Provide the [x, y] coordinate of the cell's center where the given text is located.  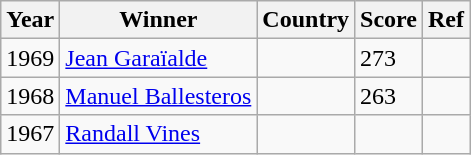
Score [389, 20]
Manuel Ballesteros [158, 96]
273 [389, 58]
Country [306, 20]
Ref [446, 20]
1968 [30, 96]
Winner [158, 20]
Randall Vines [158, 134]
Year [30, 20]
263 [389, 96]
1969 [30, 58]
Jean Garaïalde [158, 58]
1967 [30, 134]
